Locate the cell with the specified text and output its (X, Y) center coordinate. 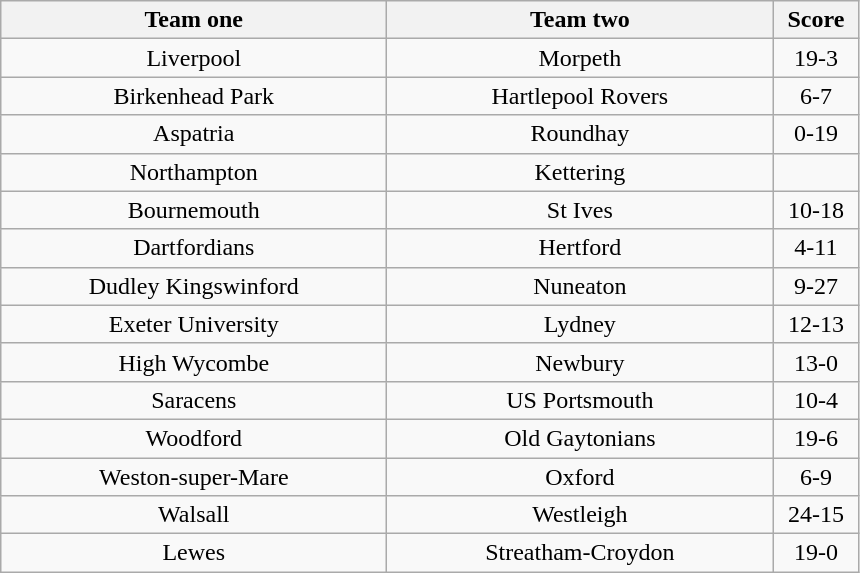
13-0 (816, 362)
Walsall (194, 515)
Team two (580, 20)
Oxford (580, 477)
Roundhay (580, 134)
6-7 (816, 96)
St Ives (580, 210)
Westleigh (580, 515)
Hartlepool Rovers (580, 96)
4-11 (816, 248)
Newbury (580, 362)
Aspatria (194, 134)
Morpeth (580, 58)
Nuneaton (580, 286)
19-6 (816, 438)
10-18 (816, 210)
US Portsmouth (580, 400)
Birkenhead Park (194, 96)
9-27 (816, 286)
Northampton (194, 172)
Streatham-Croydon (580, 553)
24-15 (816, 515)
Exeter University (194, 324)
Old Gaytonians (580, 438)
Woodford (194, 438)
Team one (194, 20)
0-19 (816, 134)
6-9 (816, 477)
Weston-super-Mare (194, 477)
Liverpool (194, 58)
Lydney (580, 324)
Lewes (194, 553)
High Wycombe (194, 362)
Kettering (580, 172)
Saracens (194, 400)
Dudley Kingswinford (194, 286)
Hertford (580, 248)
12-13 (816, 324)
19-3 (816, 58)
19-0 (816, 553)
Bournemouth (194, 210)
Score (816, 20)
Dartfordians (194, 248)
10-4 (816, 400)
